Find where the given text appears and provide that cell's center as (x, y) coordinate. 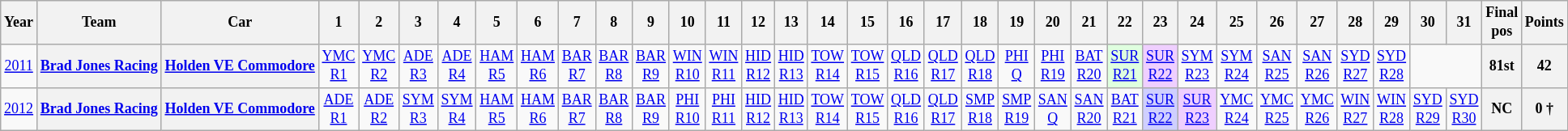
4 (457, 23)
27 (1317, 23)
5 (497, 23)
ADER3 (419, 65)
12 (758, 23)
25 (1237, 23)
2011 (19, 65)
Car (240, 23)
SANR25 (1277, 65)
17 (943, 23)
20 (1053, 23)
PHIR11 (724, 109)
21 (1089, 23)
SYMR4 (457, 109)
16 (906, 23)
30 (1427, 23)
WINR10 (687, 65)
Final pos (1502, 23)
SYMR23 (1197, 65)
0 † (1544, 109)
14 (828, 23)
13 (790, 23)
PHIQ (1017, 65)
ADER2 (379, 109)
7 (577, 23)
SURR21 (1125, 65)
SURR23 (1197, 109)
Points (1544, 23)
18 (980, 23)
WINR28 (1391, 109)
SYMR3 (419, 109)
Team (99, 23)
31 (1464, 23)
8 (614, 23)
SYDR29 (1427, 109)
SMPR19 (1017, 109)
SYDR30 (1464, 109)
ADER4 (457, 65)
YMCR1 (339, 65)
PHIR19 (1053, 65)
YMCR2 (379, 65)
YMCR26 (1317, 109)
22 (1125, 23)
2012 (19, 109)
24 (1197, 23)
WINR27 (1356, 109)
SYDR28 (1391, 65)
19 (1017, 23)
SANR26 (1317, 65)
6 (538, 23)
Year (19, 23)
2 (379, 23)
29 (1391, 23)
23 (1161, 23)
WINR11 (724, 65)
28 (1356, 23)
YMCR25 (1277, 109)
42 (1544, 65)
BATR21 (1125, 109)
10 (687, 23)
1 (339, 23)
15 (867, 23)
SANR20 (1089, 109)
SMPR18 (980, 109)
81st (1502, 65)
QLDR18 (980, 65)
26 (1277, 23)
SYMR24 (1237, 65)
11 (724, 23)
NC (1502, 109)
PHIR10 (687, 109)
BATR20 (1089, 65)
SYDR27 (1356, 65)
ADER1 (339, 109)
3 (419, 23)
YMCR24 (1237, 109)
9 (651, 23)
SANQ (1053, 109)
